Return (X, Y) of the center of cell containing provided text 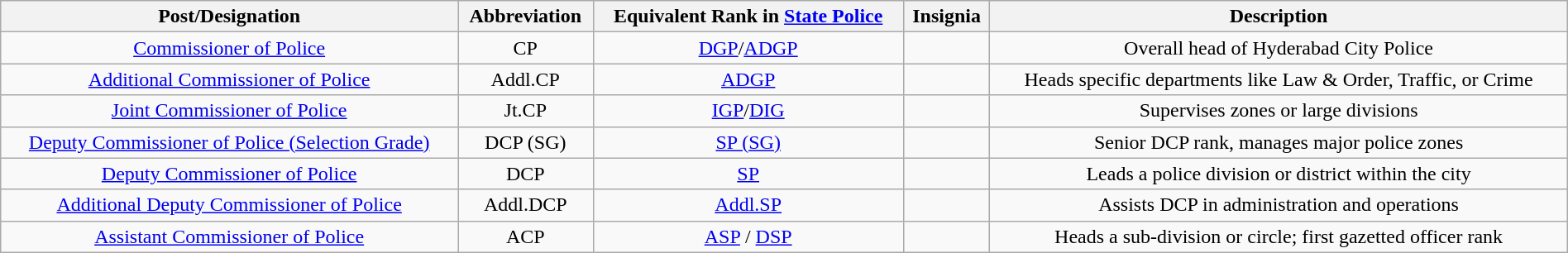
Abbreviation (526, 17)
Equivalent Rank in State Police (748, 17)
IGP/DIG (748, 111)
ASP / DSP (748, 236)
Assists DCP in administration and operations (1279, 205)
Commissioner of Police (230, 48)
Addl.SP (748, 205)
Heads a sub-division or circle; first gazetted officer rank (1279, 236)
Heads specific departments like Law & Order, Traffic, or Crime (1279, 79)
DGP/ADGP (748, 48)
ADGP (748, 79)
Senior DCP rank, manages major police zones (1279, 142)
Deputy Commissioner of Police (230, 174)
Leads a police division or district within the city (1279, 174)
Assistant Commissioner of Police (230, 236)
Addl.DCP (526, 205)
Insignia (946, 17)
SP (SG) (748, 142)
ACP (526, 236)
CP (526, 48)
Overall head of Hyderabad City Police (1279, 48)
Description (1279, 17)
DCP (SG) (526, 142)
Additional Deputy Commissioner of Police (230, 205)
Addl.CP (526, 79)
Joint Commissioner of Police (230, 111)
SP (748, 174)
DCP (526, 174)
Jt.CP (526, 111)
Supervises zones or large divisions (1279, 111)
Deputy Commissioner of Police (Selection Grade) (230, 142)
Additional Commissioner of Police (230, 79)
Post/Designation (230, 17)
